Pinpoint the cell where the given text exists, returning its [x, y] midpoint coordinate. 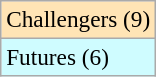
Challengers (9) [78, 19]
Futures (6) [78, 57]
